Provide the [X, Y] coordinate of the cell's center where the given text is located.  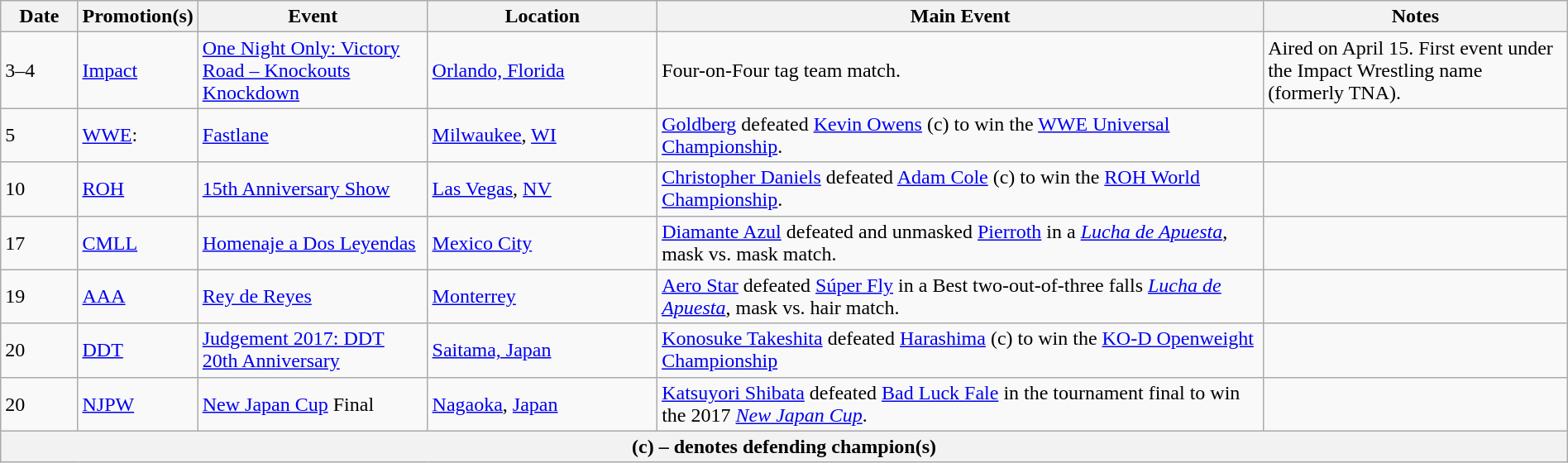
Mexico City [543, 243]
One Night Only: Victory Road – Knockouts Knockdown [313, 70]
Diamante Azul defeated and unmasked Pierroth in a Lucha de Apuesta, mask vs. mask match. [961, 243]
Katsuyori Shibata defeated Bad Luck Fale in the tournament final to win the 2017 New Japan Cup. [961, 403]
Milwaukee, WI [543, 136]
CMLL [137, 243]
Homenaje a Dos Leyendas [313, 243]
Las Vegas, NV [543, 189]
WWE: [137, 136]
Orlando, Florida [543, 70]
19 [40, 296]
Saitama, Japan [543, 351]
Notes [1416, 17]
New Japan Cup Final [313, 403]
Nagaoka, Japan [543, 403]
Konosuke Takeshita defeated Harashima (c) to win the KO-D Openweight Championship [961, 351]
Monterrey [543, 296]
DDT [137, 351]
Judgement 2017: DDT 20th Anniversary [313, 351]
Goldberg defeated Kevin Owens (c) to win the WWE Universal Championship. [961, 136]
Aero Star defeated Súper Fly in a Best two-out-of-three falls Lucha de Apuesta, mask vs. hair match. [961, 296]
Rey de Reyes [313, 296]
17 [40, 243]
10 [40, 189]
Event [313, 17]
ROH [137, 189]
15th Anniversary Show [313, 189]
NJPW [137, 403]
AAA [137, 296]
Christopher Daniels defeated Adam Cole (c) to win the ROH World Championship. [961, 189]
5 [40, 136]
Fastlane [313, 136]
Date [40, 17]
Promotion(s) [137, 17]
Location [543, 17]
Main Event [961, 17]
(c) – denotes defending champion(s) [784, 446]
Impact [137, 70]
Aired on April 15. First event under the Impact Wrestling name (formerly TNA). [1416, 70]
3–4 [40, 70]
Four-on-Four tag team match. [961, 70]
